Search for the cell housing the specified text and yield its [X, Y] center coordinate. 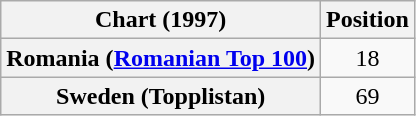
Chart (1997) [161, 20]
69 [368, 96]
Position [368, 20]
18 [368, 58]
Sweden (Topplistan) [161, 96]
Romania (Romanian Top 100) [161, 58]
